Scan for the cell matching the given text and deliver its [x, y] coordinate at center. 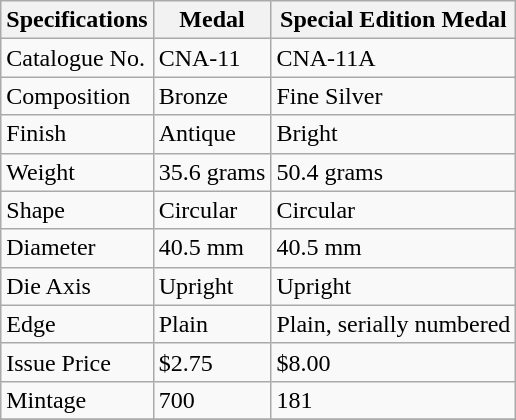
35.6 grams [212, 172]
Mintage [77, 400]
Antique [212, 134]
Die Axis [77, 286]
Issue Price [77, 362]
Plain [212, 324]
$8.00 [394, 362]
CNA-11A [394, 58]
Diameter [77, 248]
Bright [394, 134]
181 [394, 400]
Weight [77, 172]
Shape [77, 210]
Medal [212, 20]
Catalogue No. [77, 58]
Composition [77, 96]
Edge [77, 324]
Finish [77, 134]
$2.75 [212, 362]
CNA-11 [212, 58]
Plain, serially numbered [394, 324]
50.4 grams [394, 172]
Special Edition Medal [394, 20]
Fine Silver [394, 96]
Bronze [212, 96]
700 [212, 400]
Specifications [77, 20]
